Extract the [X, Y] coordinate from the center of the cell holding the provided text.  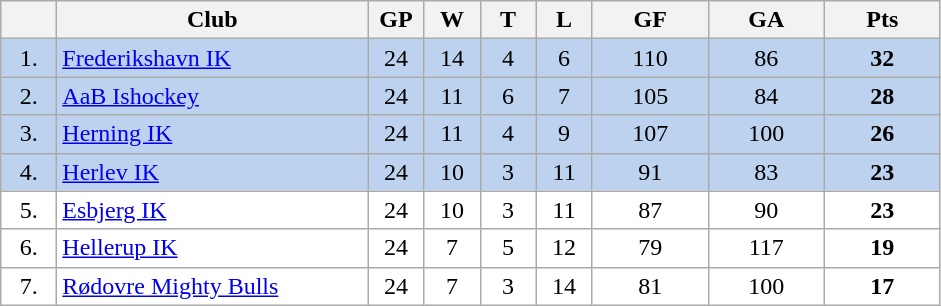
GP [396, 20]
91 [650, 172]
90 [766, 210]
110 [650, 58]
17 [882, 286]
T [508, 20]
W [452, 20]
Herlev IK [212, 172]
86 [766, 58]
Herning IK [212, 134]
GA [766, 20]
12 [564, 248]
7. [29, 286]
GF [650, 20]
83 [766, 172]
Hellerup IK [212, 248]
1. [29, 58]
Club [212, 20]
105 [650, 96]
84 [766, 96]
5. [29, 210]
Rødovre Mighty Bulls [212, 286]
79 [650, 248]
AaB Ishockey [212, 96]
5 [508, 248]
2. [29, 96]
Pts [882, 20]
107 [650, 134]
26 [882, 134]
81 [650, 286]
117 [766, 248]
87 [650, 210]
9 [564, 134]
Frederikshavn IK [212, 58]
32 [882, 58]
19 [882, 248]
28 [882, 96]
3. [29, 134]
L [564, 20]
4. [29, 172]
Esbjerg IK [212, 210]
6. [29, 248]
